Find where the given text appears and provide that cell's center as [x, y] coordinate. 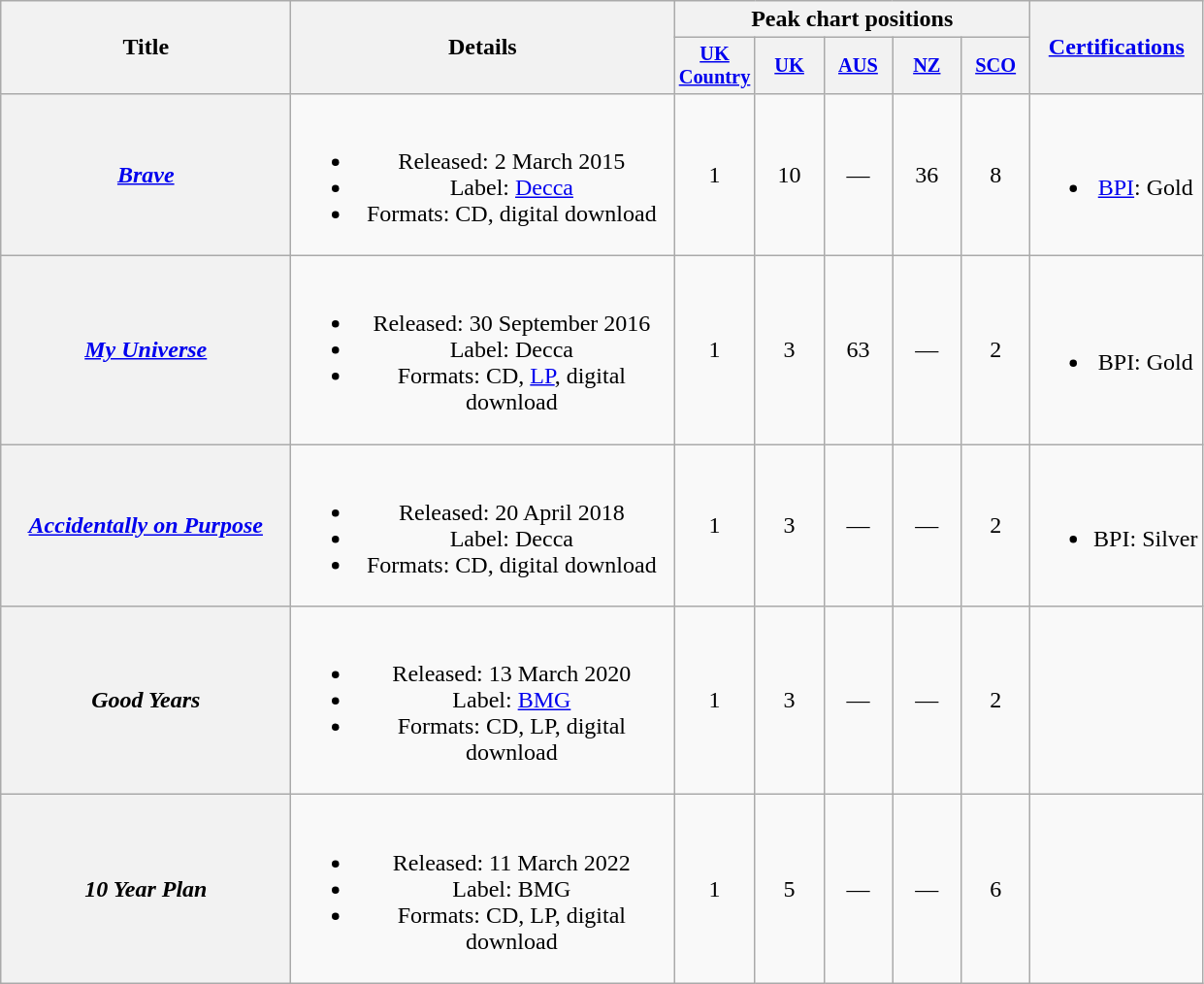
10 Year Plan [146, 889]
AUS [858, 66]
Released: 20 April 2018Label: DeccaFormats: CD, digital download [483, 526]
Released: 11 March 2022Label: BMGFormats: CD, LP, digital download [483, 889]
63 [858, 350]
6 [995, 889]
Details [483, 48]
Good Years [146, 701]
5 [790, 889]
My Universe [146, 350]
8 [995, 175]
Peak chart positions [852, 19]
BPI: Silver [1117, 526]
36 [927, 175]
Brave [146, 175]
Certifications [1117, 48]
Released: 2 March 2015Label: DeccaFormats: CD, digital download [483, 175]
Released: 13 March 2020Label: BMGFormats: CD, LP, digital download [483, 701]
10 [790, 175]
SCO [995, 66]
Released: 30 September 2016Label: DeccaFormats: CD, LP, digital download [483, 350]
UK [790, 66]
UK Country [714, 66]
Title [146, 48]
NZ [927, 66]
Accidentally on Purpose [146, 526]
